From the cell containing the given text, extract its center point as (x, y) coordinate. 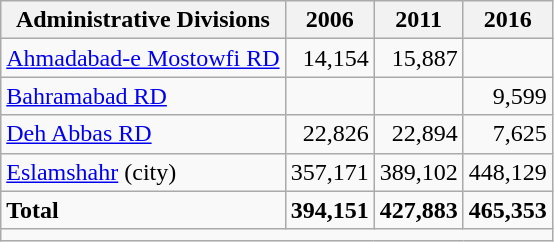
2006 (330, 20)
465,353 (508, 210)
357,171 (330, 172)
Bahramabad RD (143, 96)
22,826 (330, 134)
Deh Abbas RD (143, 134)
Total (143, 210)
Eslamshahr (city) (143, 172)
448,129 (508, 172)
7,625 (508, 134)
2011 (418, 20)
15,887 (418, 58)
2016 (508, 20)
389,102 (418, 172)
14,154 (330, 58)
22,894 (418, 134)
Administrative Divisions (143, 20)
394,151 (330, 210)
9,599 (508, 96)
Ahmadabad-e Mostowfi RD (143, 58)
427,883 (418, 210)
